Scan for the cell matching the given text and deliver its (x, y) coordinate at center. 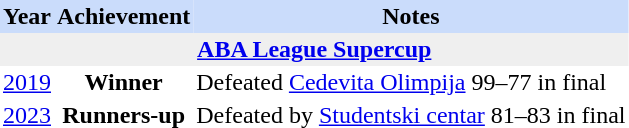
Winner (124, 82)
Year (27, 16)
Defeated Cedevita Olimpija 99–77 in final (410, 82)
2019 (27, 82)
Notes (410, 16)
Achievement (124, 16)
ABA League Supercup (314, 50)
